Provide the [x, y] coordinate of the cell's center where the given text is located.  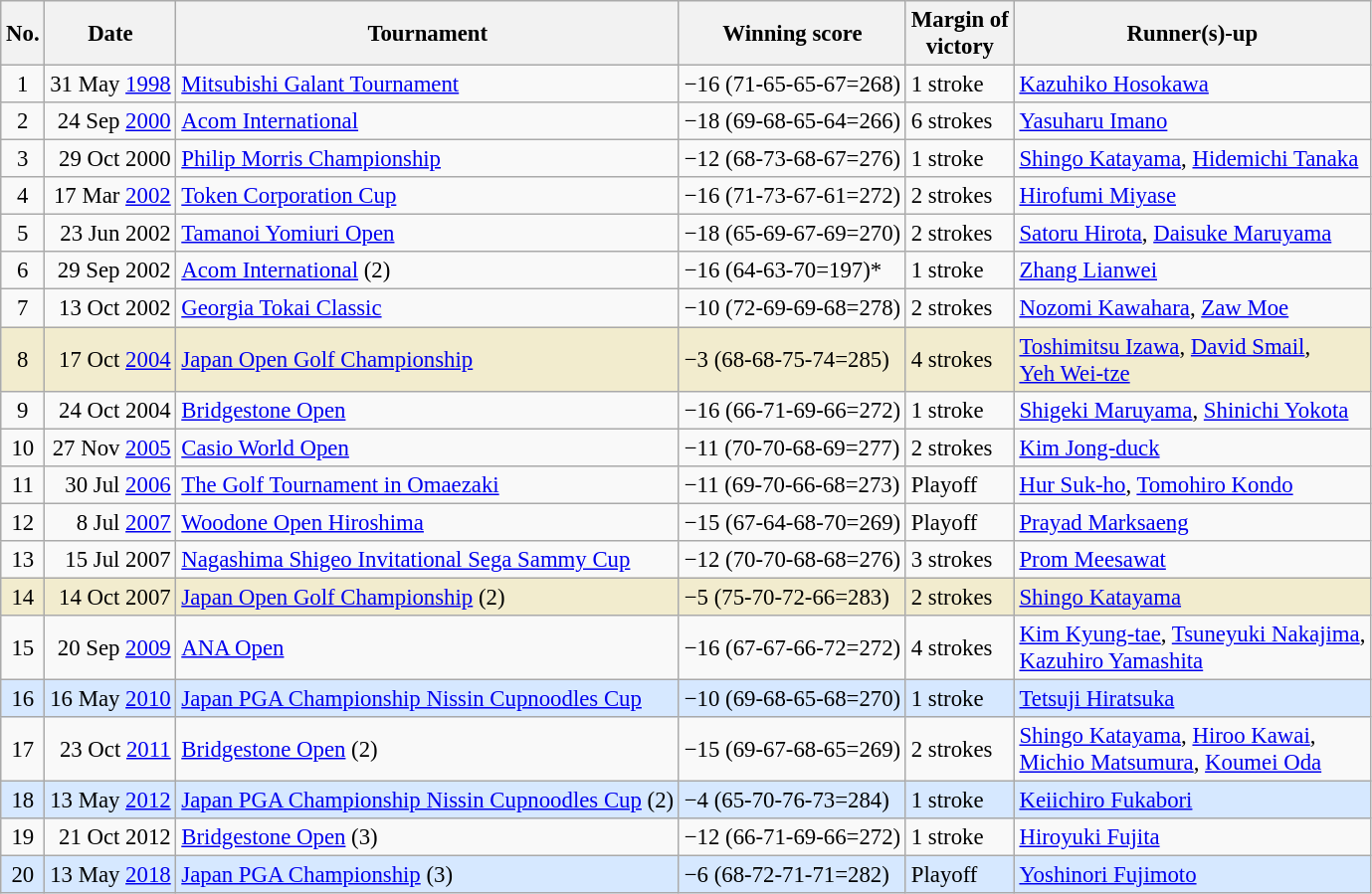
Shigeki Maruyama, Shinichi Yokota [1192, 410]
Shingo Katayama, Hiroo Kawai, Michio Matsumura, Koumei Oda [1192, 750]
−18 (65-69-67-69=270) [792, 234]
Japan PGA Championship Nissin Cupnoodles Cup [428, 698]
4 [23, 196]
19 [23, 837]
−4 (65-70-76-73=284) [792, 801]
23 Oct 2011 [110, 750]
17 Mar 2002 [110, 196]
Japan Open Golf Championship (2) [428, 597]
8 [23, 360]
13 [23, 560]
6 [23, 271]
−12 (68-73-68-67=276) [792, 159]
24 Sep 2000 [110, 121]
31 May 1998 [110, 85]
Casio World Open [428, 447]
Nagashima Shigeo Invitational Sega Sammy Cup [428, 560]
Satoru Hirota, Daisuke Maruyama [1192, 234]
14 Oct 2007 [110, 597]
Japan Open Golf Championship [428, 360]
6 strokes [959, 121]
Yoshinori Fujimoto [1192, 875]
16 [23, 698]
15 Jul 2007 [110, 560]
Woodone Open Hiroshima [428, 522]
21 Oct 2012 [110, 837]
−15 (69-67-68-65=269) [792, 750]
13 May 2018 [110, 875]
Kim Kyung-tae, Tsuneyuki Nakajima, Kazuhiro Yamashita [1192, 648]
12 [23, 522]
Japan PGA Championship Nissin Cupnoodles Cup (2) [428, 801]
Kim Jong-duck [1192, 447]
Date [110, 34]
Bridgestone Open (3) [428, 837]
−16 (66-71-69-66=272) [792, 410]
−18 (69-68-65-64=266) [792, 121]
−3 (68-68-75-74=285) [792, 360]
−15 (67-64-68-70=269) [792, 522]
3 strokes [959, 560]
29 Sep 2002 [110, 271]
−12 (70-70-68-68=276) [792, 560]
2 [23, 121]
14 [23, 597]
Georgia Tokai Classic [428, 308]
11 [23, 484]
20 [23, 875]
−11 (70-70-68-69=277) [792, 447]
Winning score [792, 34]
17 Oct 2004 [110, 360]
Philip Morris Championship [428, 159]
Zhang Lianwei [1192, 271]
Toshimitsu Izawa, David Smail, Yeh Wei-tze [1192, 360]
Tournament [428, 34]
23 Jun 2002 [110, 234]
Hur Suk-ho, Tomohiro Kondo [1192, 484]
15 [23, 648]
ANA Open [428, 648]
8 Jul 2007 [110, 522]
Japan PGA Championship (3) [428, 875]
−16 (71-65-65-67=268) [792, 85]
Shingo Katayama [1192, 597]
Hirofumi Miyase [1192, 196]
30 Jul 2006 [110, 484]
Mitsubishi Galant Tournament [428, 85]
No. [23, 34]
7 [23, 308]
Tetsuji Hiratsuka [1192, 698]
Prom Meesawat [1192, 560]
Shingo Katayama, Hidemichi Tanaka [1192, 159]
−5 (75-70-72-66=283) [792, 597]
Acom International [428, 121]
27 Nov 2005 [110, 447]
3 [23, 159]
Bridgestone Open (2) [428, 750]
−10 (72-69-69-68=278) [792, 308]
18 [23, 801]
17 [23, 750]
Acom International (2) [428, 271]
Prayad Marksaeng [1192, 522]
−16 (64-63-70=197)* [792, 271]
−16 (67-67-66-72=272) [792, 648]
5 [23, 234]
−10 (69-68-65-68=270) [792, 698]
Kazuhiko Hosokawa [1192, 85]
Yasuharu Imano [1192, 121]
Hiroyuki Fujita [1192, 837]
−11 (69-70-66-68=273) [792, 484]
10 [23, 447]
1 [23, 85]
Tamanoi Yomiuri Open [428, 234]
Token Corporation Cup [428, 196]
Bridgestone Open [428, 410]
Nozomi Kawahara, Zaw Moe [1192, 308]
24 Oct 2004 [110, 410]
13 Oct 2002 [110, 308]
16 May 2010 [110, 698]
Margin ofvictory [959, 34]
−6 (68-72-71-71=282) [792, 875]
Keiichiro Fukabori [1192, 801]
13 May 2012 [110, 801]
−16 (71-73-67-61=272) [792, 196]
20 Sep 2009 [110, 648]
Runner(s)-up [1192, 34]
9 [23, 410]
−12 (66-71-69-66=272) [792, 837]
The Golf Tournament in Omaezaki [428, 484]
29 Oct 2000 [110, 159]
